Return the [X, Y] coordinate for the center point of the cell that contains the specified text.  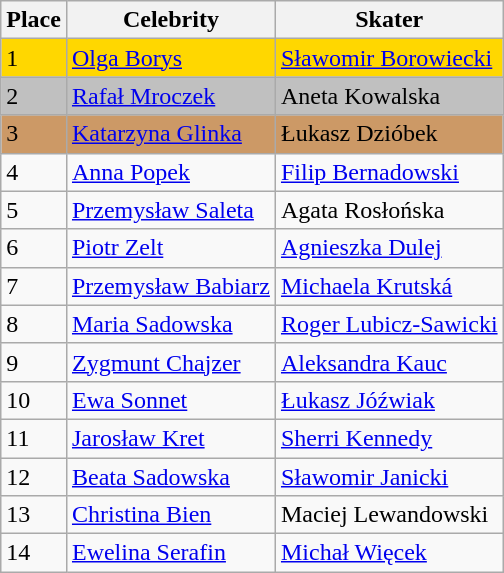
6 [34, 248]
Sherri Kennedy [389, 438]
Anna Popek [170, 172]
Beata Sadowska [170, 477]
Celebrity [170, 20]
Sławomir Janicki [389, 477]
12 [34, 477]
Skater [389, 20]
Rafał Mroczek [170, 96]
Place [34, 20]
2 [34, 96]
Zygmunt Chajzer [170, 362]
4 [34, 172]
14 [34, 553]
Maria Sadowska [170, 324]
Ewa Sonnet [170, 400]
Jarosław Kret [170, 438]
11 [34, 438]
Christina Bien [170, 515]
1 [34, 58]
Sławomir Borowiecki [389, 58]
Aneta Kowalska [389, 96]
Przemysław Saleta [170, 210]
Maciej Lewandowski [389, 515]
Roger Lubicz-Sawicki [389, 324]
Filip Bernadowski [389, 172]
Aleksandra Kauc [389, 362]
Ewelina Serafin [170, 553]
3 [34, 134]
Łukasz Jóźwiak [389, 400]
Przemysław Babiarz [170, 286]
Olga Borys [170, 58]
Michał Więcek [389, 553]
5 [34, 210]
7 [34, 286]
13 [34, 515]
Agata Rosłońska [389, 210]
10 [34, 400]
9 [34, 362]
Michaela Krutská [389, 286]
8 [34, 324]
Łukasz Dzióbek [389, 134]
Katarzyna Glinka [170, 134]
Piotr Zelt [170, 248]
Agnieszka Dulej [389, 248]
